Output the (x, y) coordinate of the center of the cell containing the given text.  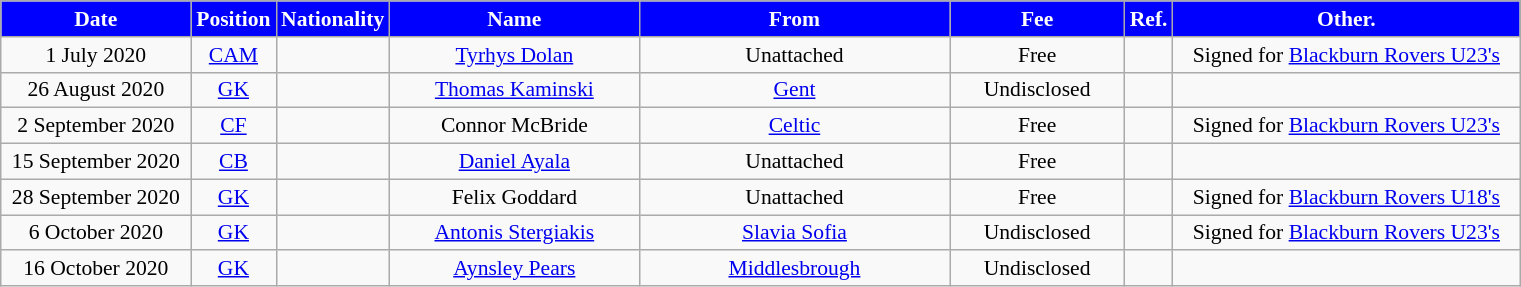
CAM (234, 55)
Celtic (794, 126)
Thomas Kaminski (514, 90)
1 July 2020 (96, 55)
Name (514, 19)
Gent (794, 90)
15 September 2020 (96, 162)
Fee (1038, 19)
Ref. (1149, 19)
Felix Goddard (514, 197)
CB (234, 162)
16 October 2020 (96, 269)
Slavia Sofia (794, 233)
Signed for Blackburn Rovers U18's (1347, 197)
Position (234, 19)
2 September 2020 (96, 126)
CF (234, 126)
Middlesbrough (794, 269)
Other. (1347, 19)
6 October 2020 (96, 233)
Nationality (332, 19)
28 September 2020 (96, 197)
Date (96, 19)
Tyrhys Dolan (514, 55)
Daniel Ayala (514, 162)
Connor McBride (514, 126)
Aynsley Pears (514, 269)
26 August 2020 (96, 90)
Antonis Stergiakis (514, 233)
From (794, 19)
